Provide the [X, Y] coordinate of the cell's center where the given text is located.  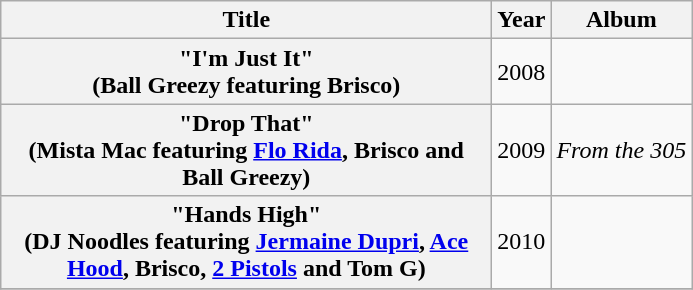
"Hands High"(DJ Noodles featuring Jermaine Dupri, Ace Hood, Brisco, 2 Pistols and Tom G) [246, 242]
Album [622, 20]
"Drop That"(Mista Mac featuring Flo Rida, Brisco and Ball Greezy) [246, 150]
Title [246, 20]
2009 [522, 150]
From the 305 [622, 150]
2010 [522, 242]
2008 [522, 72]
Year [522, 20]
"I'm Just It"(Ball Greezy featuring Brisco) [246, 72]
